Determine the (x, y) coordinate at the center of the cell enclosing the given text.  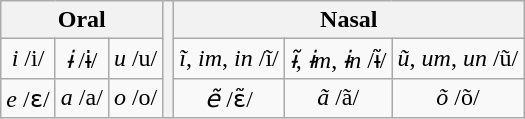
ɨ /ɨ/ (82, 59)
i /i/ (28, 59)
Nasal (349, 20)
u /u/ (135, 59)
a /a/ (82, 98)
Oral (82, 20)
ĩ, im, in /ĩ/ (229, 59)
o /o/ (135, 98)
e /ɛ/ (28, 98)
ɨ̃, ɨm, ɨn /ɨ̃/ (338, 59)
ã /ã/ (338, 98)
õ /õ/ (458, 98)
ũ, um, un /ũ/ (458, 59)
ẽ /ɛ̃/ (229, 98)
